Determine the [x, y] coordinate at the center of the cell enclosing the given text.  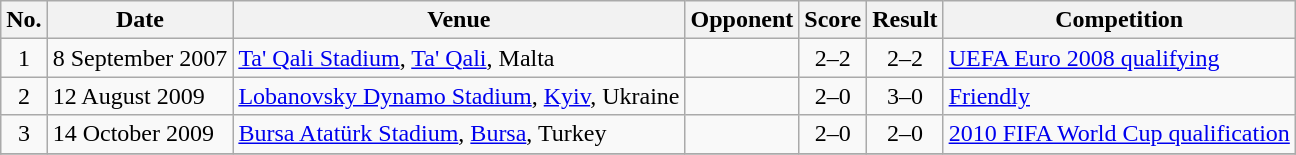
Opponent [742, 20]
Ta' Qali Stadium, Ta' Qali, Malta [459, 58]
UEFA Euro 2008 qualifying [1119, 58]
Venue [459, 20]
14 October 2009 [140, 134]
2010 FIFA World Cup qualification [1119, 134]
Competition [1119, 20]
Date [140, 20]
Score [833, 20]
Result [905, 20]
8 September 2007 [140, 58]
1 [24, 58]
2 [24, 96]
12 August 2009 [140, 96]
3–0 [905, 96]
Lobanovsky Dynamo Stadium, Kyiv, Ukraine [459, 96]
Bursa Atatürk Stadium, Bursa, Turkey [459, 134]
Friendly [1119, 96]
3 [24, 134]
No. [24, 20]
